Search for the cell housing the specified text and yield its (x, y) center coordinate. 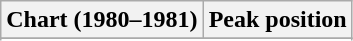
Peak position (278, 20)
Chart (1980–1981) (102, 20)
